Return the (x, y) coordinate for the center point of the cell that contains the specified text.  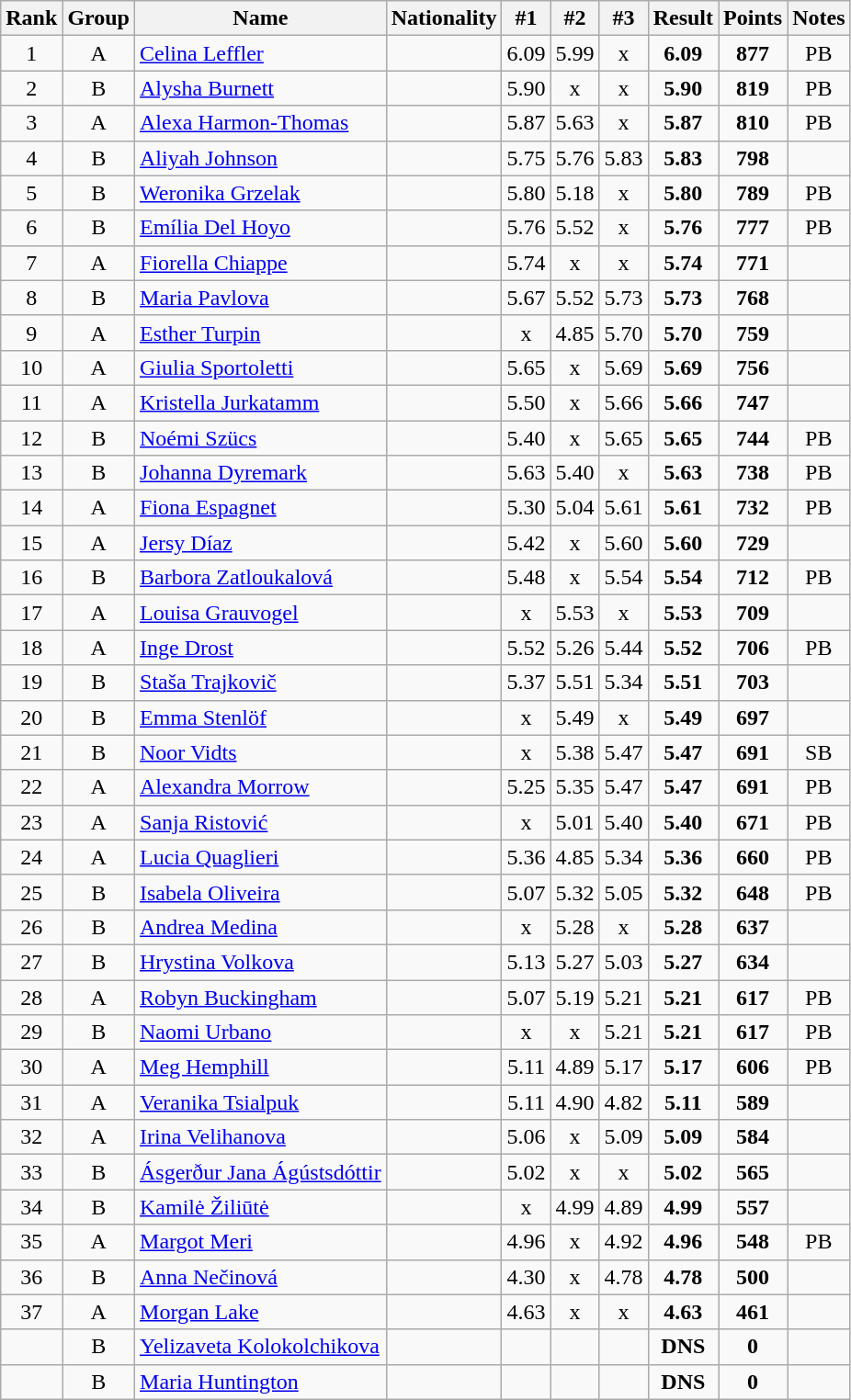
18 (31, 648)
Aliyah Johnson (261, 158)
3 (31, 123)
706 (754, 648)
798 (754, 158)
5.03 (623, 962)
Noor Vidts (261, 752)
637 (754, 927)
11 (31, 402)
Esther Turpin (261, 333)
5.37 (526, 683)
Fiona Espagnet (261, 508)
Staša Trajkovič (261, 683)
Points (754, 18)
709 (754, 613)
Yelizaveta Kolokolchikova (261, 1347)
31 (31, 1102)
21 (31, 752)
756 (754, 367)
5.38 (575, 752)
589 (754, 1102)
5.19 (575, 997)
548 (754, 1242)
Margot Meri (261, 1242)
557 (754, 1207)
5.42 (526, 543)
29 (31, 1033)
#3 (623, 18)
Irina Velihanova (261, 1137)
768 (754, 298)
30 (31, 1067)
5.13 (526, 962)
500 (754, 1277)
Fiorella Chiappe (261, 263)
#2 (575, 18)
Weronika Grzelak (261, 193)
Hrystina Volkova (261, 962)
17 (31, 613)
4.90 (575, 1102)
37 (31, 1312)
660 (754, 857)
Notes (819, 18)
10 (31, 367)
16 (31, 578)
9 (31, 333)
Rank (31, 18)
Andrea Medina (261, 927)
Emma Stenlöf (261, 717)
565 (754, 1172)
819 (754, 88)
744 (754, 438)
SB (819, 752)
33 (31, 1172)
Sanja Ristović (261, 822)
Maria Pavlova (261, 298)
5 (31, 193)
671 (754, 822)
Barbora Zatloukalová (261, 578)
28 (31, 997)
Lucia Quaglieri (261, 857)
7 (31, 263)
584 (754, 1137)
5.35 (575, 787)
Meg Hemphill (261, 1067)
27 (31, 962)
20 (31, 717)
2 (31, 88)
5.67 (526, 298)
Johanna Dyremark (261, 473)
Noémi Szücs (261, 438)
Isabela Oliveira (261, 892)
634 (754, 962)
Inge Drost (261, 648)
729 (754, 543)
Giulia Sportoletti (261, 367)
606 (754, 1067)
732 (754, 508)
5.50 (526, 402)
35 (31, 1242)
Maria Huntington (261, 1382)
34 (31, 1207)
5.44 (623, 648)
26 (31, 927)
Emília Del Hoyo (261, 228)
5.99 (575, 53)
697 (754, 717)
Ásgerður Jana Ágústsdóttir (261, 1172)
23 (31, 822)
5.25 (526, 787)
5.18 (575, 193)
877 (754, 53)
Louisa Grauvogel (261, 613)
5.26 (575, 648)
Alexa Harmon-Thomas (261, 123)
Group (99, 18)
32 (31, 1137)
24 (31, 857)
461 (754, 1312)
Jersy Díaz (261, 543)
Nationality (444, 18)
5.05 (623, 892)
Morgan Lake (261, 1312)
5.06 (526, 1137)
Robyn Buckingham (261, 997)
12 (31, 438)
36 (31, 1277)
4 (31, 158)
5.30 (526, 508)
6 (31, 228)
25 (31, 892)
810 (754, 123)
Celina Leffler (261, 53)
22 (31, 787)
712 (754, 578)
Alexandra Morrow (261, 787)
Anna Nečinová (261, 1277)
Veranika Tsialpuk (261, 1102)
Result (683, 18)
648 (754, 892)
5.75 (526, 158)
771 (754, 263)
1 (31, 53)
4.30 (526, 1277)
5.01 (575, 822)
Kristella Jurkatamm (261, 402)
777 (754, 228)
747 (754, 402)
Name (261, 18)
5.48 (526, 578)
4.82 (623, 1102)
789 (754, 193)
759 (754, 333)
8 (31, 298)
703 (754, 683)
4.92 (623, 1242)
14 (31, 508)
15 (31, 543)
5.04 (575, 508)
#1 (526, 18)
Kamilė Žiliūtė (261, 1207)
19 (31, 683)
Naomi Urbano (261, 1033)
13 (31, 473)
Alysha Burnett (261, 88)
738 (754, 473)
